Locate the cell with the specified text and output its (X, Y) center coordinate. 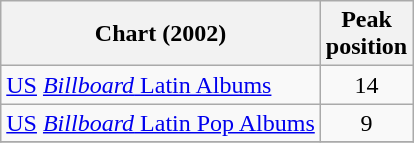
Chart (2002) (161, 34)
US Billboard Latin Albums (161, 85)
Peakposition (366, 34)
9 (366, 123)
US Billboard Latin Pop Albums (161, 123)
14 (366, 85)
